From the cell containing the given text, extract its center point as [X, Y] coordinate. 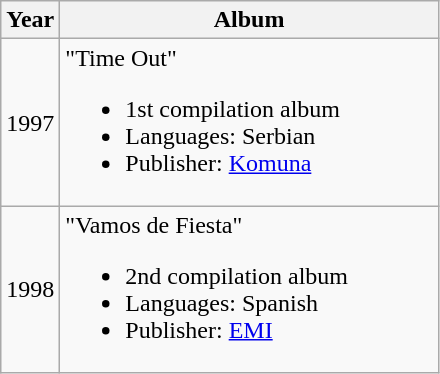
Album [250, 20]
Year [30, 20]
"Time Out"1st compilation albumLanguages: SerbianPublisher: Komuna [250, 122]
1998 [30, 290]
1997 [30, 122]
"Vamos de Fiesta"2nd compilation albumLanguages: SpanishPublisher: EMI [250, 290]
